Locate the cell with the specified text and output its (X, Y) center coordinate. 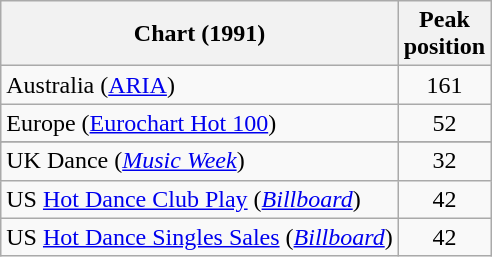
UK Dance (Music Week) (200, 161)
52 (444, 123)
US Hot Dance Club Play (Billboard) (200, 199)
Australia (ARIA) (200, 85)
US Hot Dance Singles Sales (Billboard) (200, 237)
Peakposition (444, 34)
32 (444, 161)
Chart (1991) (200, 34)
Europe (Eurochart Hot 100) (200, 123)
161 (444, 85)
